Determine the (X, Y) coordinate at the center of the cell enclosing the given text.  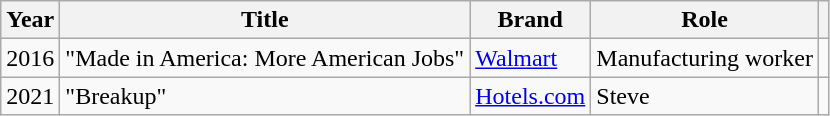
Title (265, 20)
"Made in America: More American Jobs" (265, 58)
Walmart (530, 58)
"Breakup" (265, 96)
Brand (530, 20)
Year (30, 20)
Role (705, 20)
Steve (705, 96)
2016 (30, 58)
2021 (30, 96)
Hotels.com (530, 96)
Manufacturing worker (705, 58)
